Find where the given text appears and provide that cell's center as [x, y] coordinate. 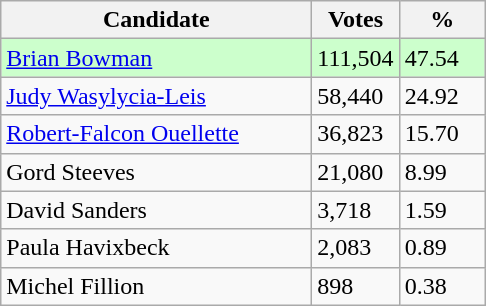
36,823 [356, 134]
111,504 [356, 58]
3,718 [356, 210]
Robert-Falcon Ouellette [156, 134]
Votes [356, 20]
47.54 [442, 58]
Paula Havixbeck [156, 248]
Candidate [156, 20]
1.59 [442, 210]
Michel Fillion [156, 286]
15.70 [442, 134]
0.89 [442, 248]
David Sanders [156, 210]
Gord Steeves [156, 172]
58,440 [356, 96]
0.38 [442, 286]
898 [356, 286]
Judy Wasylycia-Leis [156, 96]
2,083 [356, 248]
% [442, 20]
Brian Bowman [156, 58]
21,080 [356, 172]
24.92 [442, 96]
8.99 [442, 172]
